Capture the cell that displays the provided text and extract its (X, Y) central coordinate. 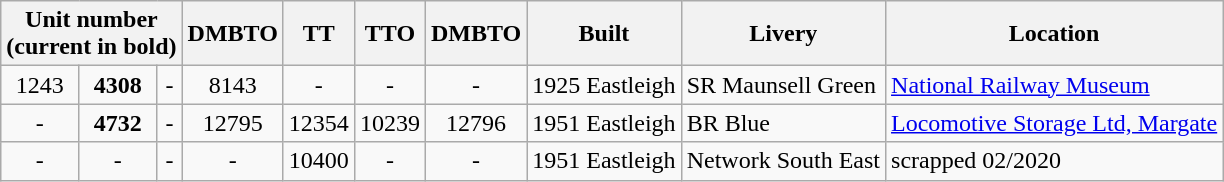
12795 (232, 123)
National Railway Museum (1054, 85)
4308 (118, 85)
scrapped 02/2020 (1054, 161)
12354 (318, 123)
BR Blue (783, 123)
Livery (783, 34)
1243 (40, 85)
4732 (118, 123)
SR Maunsell Green (783, 85)
TTO (390, 34)
10239 (390, 123)
Unit number (current in bold) (92, 34)
10400 (318, 161)
8143 (232, 85)
12796 (476, 123)
Network South East (783, 161)
TT (318, 34)
1925 Eastleigh (604, 85)
Location (1054, 34)
Built (604, 34)
Locomotive Storage Ltd, Margate (1054, 123)
